Scan for the cell matching the given text and deliver its (X, Y) coordinate at center. 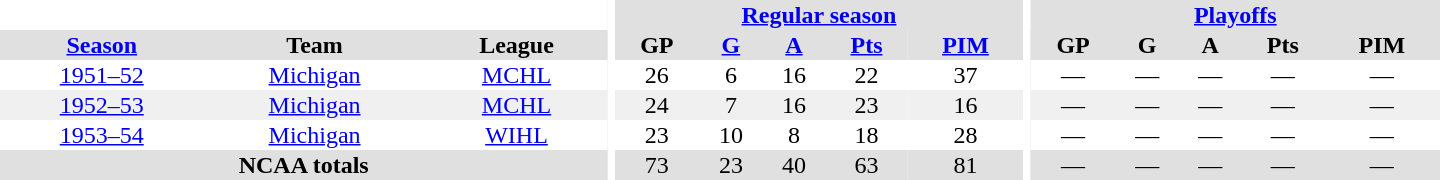
26 (656, 75)
1952–53 (102, 105)
37 (965, 75)
10 (730, 135)
28 (965, 135)
Regular season (818, 15)
7 (730, 105)
Team (314, 45)
22 (867, 75)
Season (102, 45)
1953–54 (102, 135)
8 (794, 135)
WIHL (517, 135)
1951–52 (102, 75)
73 (656, 165)
81 (965, 165)
63 (867, 165)
6 (730, 75)
18 (867, 135)
League (517, 45)
40 (794, 165)
NCAA totals (304, 165)
Playoffs (1236, 15)
24 (656, 105)
